Pinpoint the cell where the given text exists, returning its (X, Y) midpoint coordinate. 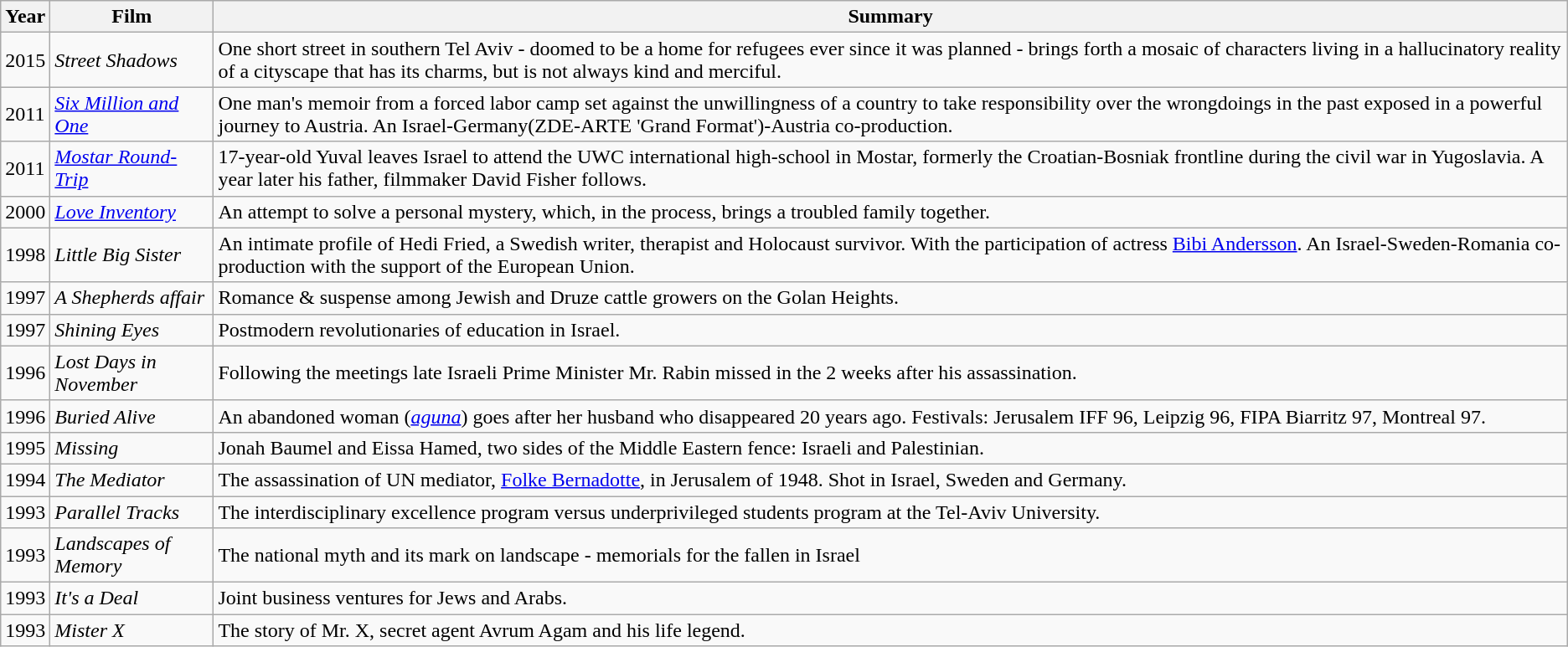
Shining Eyes (132, 330)
Following the meetings late Israeli Prime Minister Mr. Rabin missed in the 2 weeks after his assassination. (890, 373)
1994 (25, 480)
Parallel Tracks (132, 511)
The Mediator (132, 480)
Mostar Round-Trip (132, 169)
1998 (25, 254)
Jonah Baumel and Eissa Hamed, two sides of the Middle Eastern fence: Israeli and Palestinian. (890, 448)
Street Shadows (132, 60)
Postmodern revolutionaries of education in Israel. (890, 330)
An attempt to solve a personal mystery, which, in the process, brings a troubled family together. (890, 212)
Six Million and One (132, 114)
Buried Alive (132, 416)
Love Inventory (132, 212)
1995 (25, 448)
Summary (890, 17)
The story of Mr. X, secret agent Avrum Agam and his life legend. (890, 630)
2015 (25, 60)
The interdisciplinary excellence program versus underprivileged students program at the Tel-Aviv University. (890, 511)
Mister X (132, 630)
Little Big Sister (132, 254)
Romance & suspense among Jewish and Druze cattle growers on the Golan Heights. (890, 298)
Year (25, 17)
Lost Days in November (132, 373)
The national myth and its mark on landscape - memorials for the fallen in Israel (890, 556)
Missing (132, 448)
Film (132, 17)
The assassination of UN mediator, Folke Bernadotte, in Jerusalem of 1948. Shot in Israel, Sweden and Germany. (890, 480)
A Shepherds affair (132, 298)
2000 (25, 212)
It's a Deal (132, 598)
Joint business ventures for Jews and Arabs. (890, 598)
Landscapes of Memory (132, 556)
